Identify which cell holds the provided text, then report its (X, Y) central coordinate. 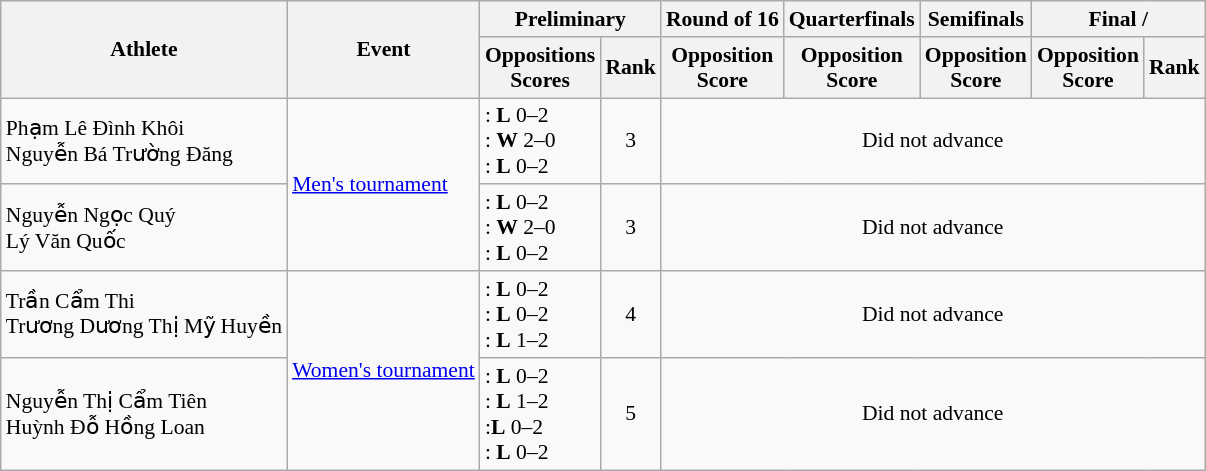
Semifinals (976, 19)
Men's tournament (384, 184)
Quarterfinals (852, 19)
Women's tournament (384, 370)
Trần Cẩm ThiTrương Dương Thị Mỹ Huyền (144, 314)
Athlete (144, 50)
Final / (1118, 19)
Event (384, 50)
Nguyễn Ngọc QuýLý Văn Quốc (144, 228)
OppositionsScores (540, 68)
Round of 16 (722, 19)
Preliminary (570, 19)
Nguyễn Thị Cẩm TiênHuỳnh Đỗ Hồng Loan (144, 414)
: L 0–2: L 1–2:L 0–2: L 0–2 (540, 414)
: L 0–2: L 0–2: L 1–2 (540, 314)
4 (630, 314)
5 (630, 414)
Phạm Lê Đình KhôiNguyễn Bá Trường Đăng (144, 142)
